From the cell containing the given text, extract its center point as (x, y) coordinate. 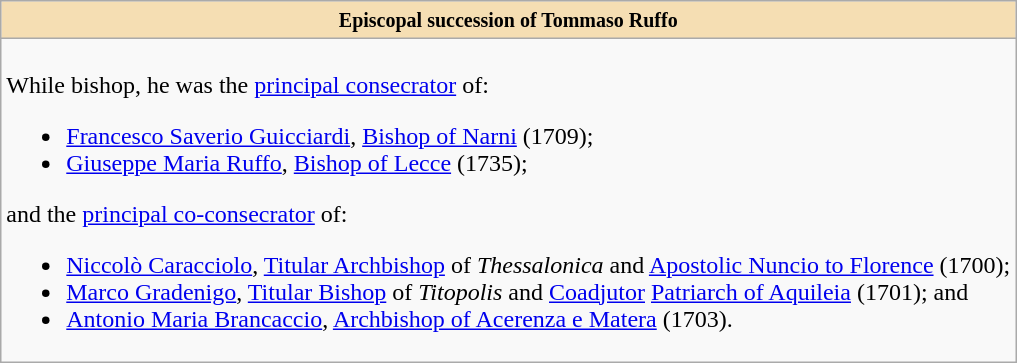
Episcopal succession of Tommaso Ruffo (508, 20)
